Pinpoint the cell where the given text exists, returning its [X, Y] midpoint coordinate. 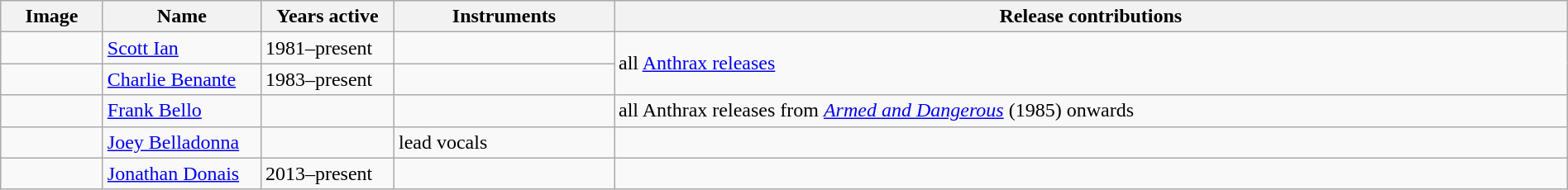
Scott Ian [182, 48]
Instruments [504, 17]
Jonathan Donais [182, 173]
all Anthrax releases from Armed and Dangerous (1985) onwards [1090, 111]
2013–present [327, 173]
1981–present [327, 48]
lead vocals [504, 142]
Charlie Benante [182, 79]
1983–present [327, 79]
Image [52, 17]
Joey Belladonna [182, 142]
all Anthrax releases [1090, 64]
Years active [327, 17]
Name [182, 17]
Release contributions [1090, 17]
Frank Bello [182, 111]
